Extract the (x, y) coordinate from the center of the cell holding the provided text.  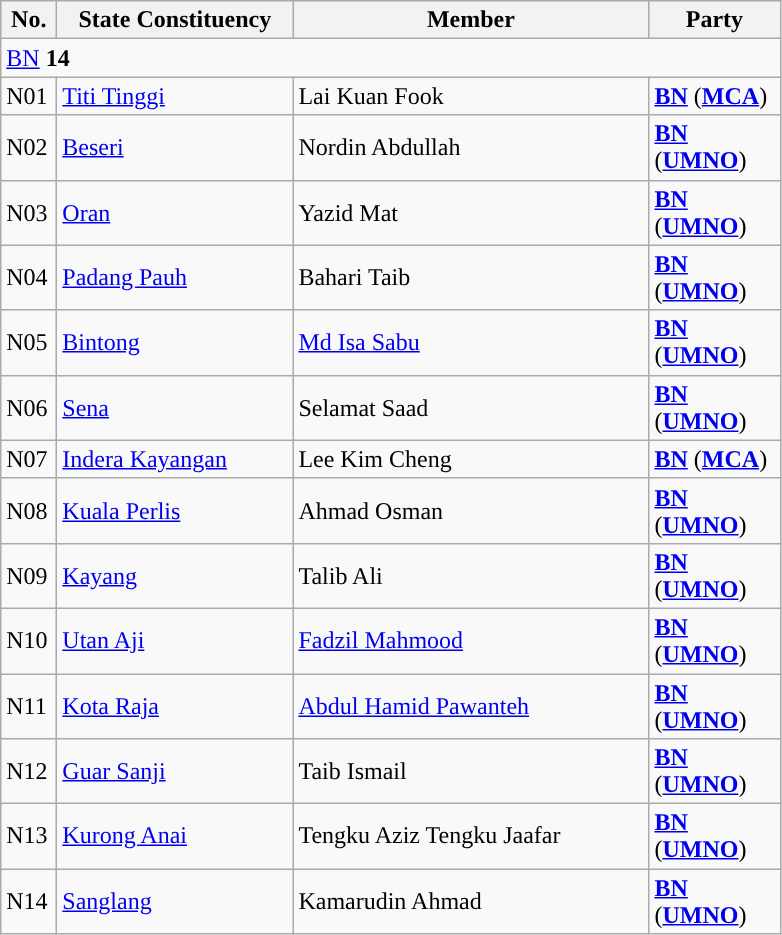
N05 (29, 342)
N09 (29, 576)
N11 (29, 706)
Selamat Saad (471, 408)
Guar Sanji (175, 772)
Talib Ali (471, 576)
Indera Kayangan (175, 459)
Bintong (175, 342)
N01 (29, 96)
Kamarudin Ahmad (471, 902)
Ahmad Osman (471, 510)
Kayang (175, 576)
Kota Raja (175, 706)
Lee Kim Cheng (471, 459)
N13 (29, 836)
Titi Tinggi (175, 96)
Nordin Abdullah (471, 148)
Beseri (175, 148)
No. (29, 20)
Kurong Anai (175, 836)
Abdul Hamid Pawanteh (471, 706)
Bahari Taib (471, 278)
N07 (29, 459)
N12 (29, 772)
N06 (29, 408)
Tengku Aziz Tengku Jaafar (471, 836)
State Constituency (175, 20)
N10 (29, 640)
Md Isa Sabu (471, 342)
N14 (29, 902)
Sanglang (175, 902)
BN 14 (390, 58)
Kuala Perlis (175, 510)
Taib Ismail (471, 772)
Party (714, 20)
Member (471, 20)
Utan Aji (175, 640)
Fadzil Mahmood (471, 640)
N02 (29, 148)
N04 (29, 278)
Padang Pauh (175, 278)
N03 (29, 212)
Sena (175, 408)
Oran (175, 212)
Yazid Mat (471, 212)
Lai Kuan Fook (471, 96)
N08 (29, 510)
